Return [x, y] of the center of cell containing provided text 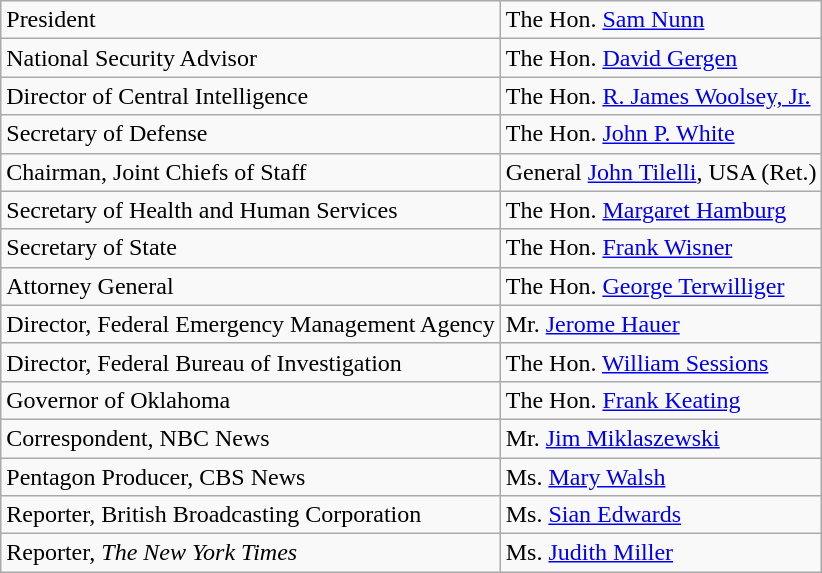
The Hon. R. James Woolsey, Jr. [661, 96]
Correspondent, NBC News [250, 438]
The Hon. Frank Wisner [661, 248]
President [250, 20]
The Hon. Margaret Hamburg [661, 210]
Mr. Jerome Hauer [661, 324]
Ms. Sian Edwards [661, 515]
The Hon. David Gergen [661, 58]
Mr. Jim Miklaszewski [661, 438]
Reporter, The New York Times [250, 553]
Director of Central Intelligence [250, 96]
Director, Federal Bureau of Investigation [250, 362]
Secretary of Defense [250, 134]
The Hon. Sam Nunn [661, 20]
Governor of Oklahoma [250, 400]
Director, Federal Emergency Management Agency [250, 324]
Secretary of State [250, 248]
Ms. Judith Miller [661, 553]
The Hon. George Terwilliger [661, 286]
Attorney General [250, 286]
Chairman, Joint Chiefs of Staff [250, 172]
General John Tilelli, USA (Ret.) [661, 172]
The Hon. William Sessions [661, 362]
The Hon. Frank Keating [661, 400]
National Security Advisor [250, 58]
The Hon. John P. White [661, 134]
Ms. Mary Walsh [661, 477]
Pentagon Producer, CBS News [250, 477]
Reporter, British Broadcasting Corporation [250, 515]
Secretary of Health and Human Services [250, 210]
